Pinpoint the cell where the given text exists, returning its [x, y] midpoint coordinate. 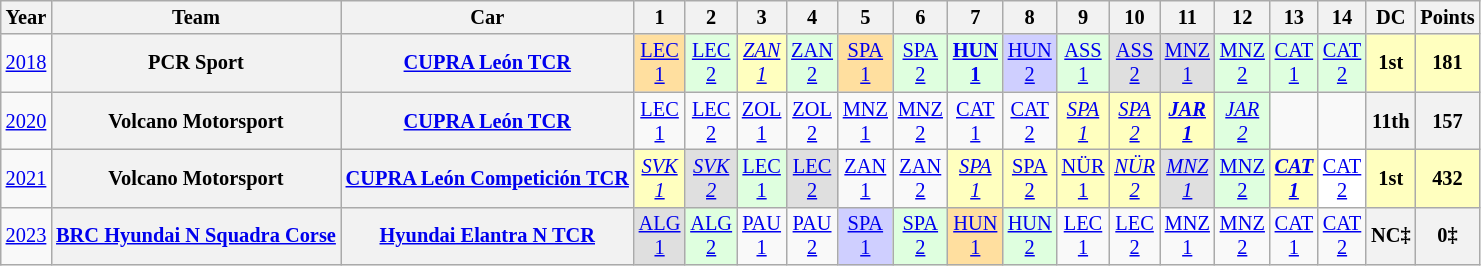
6 [920, 17]
2 [711, 17]
2018 [26, 63]
9 [1084, 17]
SVK2 [711, 178]
13 [1294, 17]
NC‡ [1390, 236]
432 [1447, 178]
8 [1030, 17]
1 [660, 17]
ALG1 [660, 236]
11th [1390, 121]
NÜR2 [1134, 178]
JAR2 [1242, 121]
Year [26, 17]
157 [1447, 121]
Points [1447, 17]
BRC Hyundai N Squadra Corse [196, 236]
Car [488, 17]
ZOL2 [812, 121]
JAR1 [1188, 121]
ALG2 [711, 236]
12 [1242, 17]
3 [762, 17]
DC [1390, 17]
PAU2 [812, 236]
2021 [26, 178]
4 [812, 17]
SVK1 [660, 178]
ZOL1 [762, 121]
Hyundai Elantra N TCR [488, 236]
PAU1 [762, 236]
14 [1342, 17]
Team [196, 17]
7 [976, 17]
0‡ [1447, 236]
5 [866, 17]
NÜR1 [1084, 178]
PCR Sport [196, 63]
11 [1188, 17]
10 [1134, 17]
ASS1 [1084, 63]
ASS2 [1134, 63]
181 [1447, 63]
CUPRA León Competición TCR [488, 178]
2023 [26, 236]
2020 [26, 121]
